Identify which cell holds the provided text, then report its [X, Y] central coordinate. 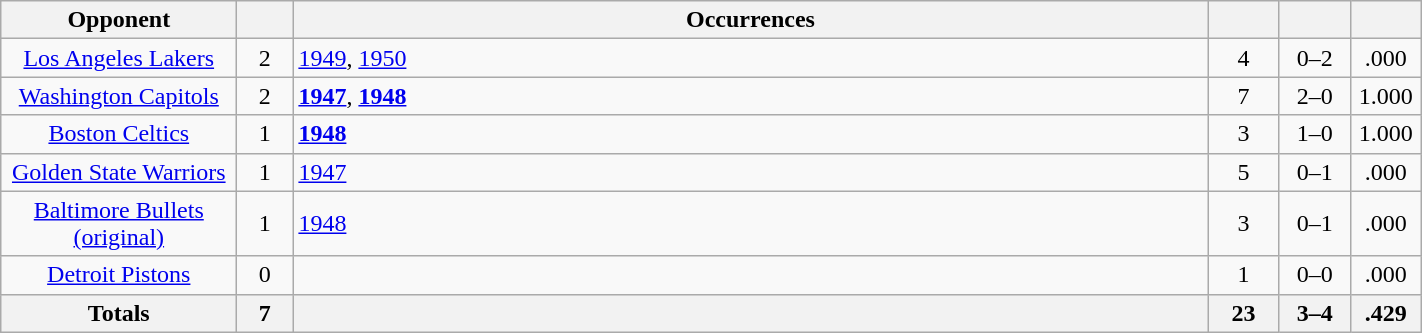
3–4 [1314, 313]
Los Angeles Lakers [119, 58]
.429 [1386, 313]
Baltimore Bullets (original) [119, 224]
0–2 [1314, 58]
1947, 1948 [750, 96]
Golden State Warriors [119, 172]
0–0 [1314, 275]
23 [1244, 313]
1947 [750, 172]
Opponent [119, 20]
Occurrences [750, 20]
Totals [119, 313]
1–0 [1314, 134]
5 [1244, 172]
4 [1244, 58]
Detroit Pistons [119, 275]
1949, 1950 [750, 58]
Washington Capitols [119, 96]
2–0 [1314, 96]
0 [265, 275]
Boston Celtics [119, 134]
